Identify which cell holds the provided text, then report its (X, Y) central coordinate. 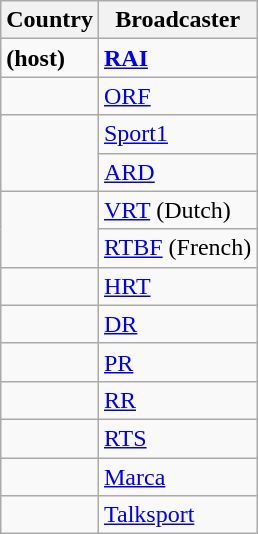
Broadcaster (177, 20)
Talksport (177, 515)
HRT (177, 286)
PR (177, 362)
(host) (50, 58)
Sport1 (177, 134)
ORF (177, 96)
DR (177, 324)
VRT (Dutch) (177, 210)
RTBF (French) (177, 248)
Marca (177, 477)
RR (177, 400)
Country (50, 20)
ARD (177, 172)
RAI (177, 58)
RTS (177, 438)
